Output the [X, Y] coordinate of the center of the cell containing the given text.  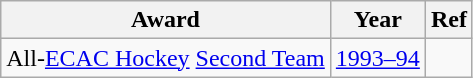
Ref [448, 20]
Year [378, 20]
1993–94 [378, 58]
All-ECAC Hockey Second Team [166, 58]
Award [166, 20]
